Determine the [X, Y] coordinate at the center of the cell enclosing the given text.  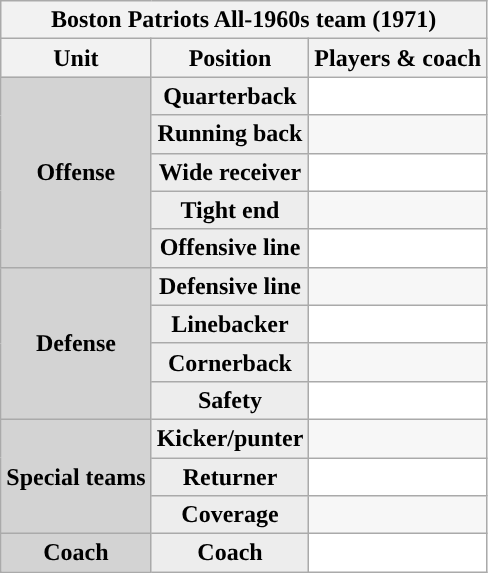
Returner [230, 477]
Position [230, 58]
Linebacker [230, 324]
Special teams [76, 476]
Cornerback [230, 362]
Coverage [230, 515]
Unit [76, 58]
Tight end [230, 210]
Boston Patriots All-1960s team (1971) [244, 20]
Running back [230, 134]
Defensive line [230, 286]
Kicker/punter [230, 438]
Players & coach [398, 58]
Wide receiver [230, 172]
Quarterback [230, 96]
Safety [230, 400]
Offensive line [230, 248]
Offense [76, 172]
Defense [76, 343]
